Find where the given text appears and provide that cell's center as [x, y] coordinate. 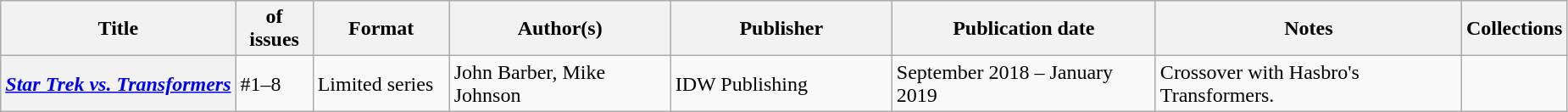
Star Trek vs. Transformers [119, 83]
Publication date [1024, 29]
Notes [1309, 29]
John Barber, Mike Johnson [559, 83]
Collections [1514, 29]
Limited series [381, 83]
Title [119, 29]
#1–8 [275, 83]
IDW Publishing [781, 83]
Crossover with Hasbro's Transformers. [1309, 83]
Format [381, 29]
Author(s) [559, 29]
of issues [275, 29]
Publisher [781, 29]
September 2018 – January 2019 [1024, 83]
